Return [x, y] of the center of cell containing provided text 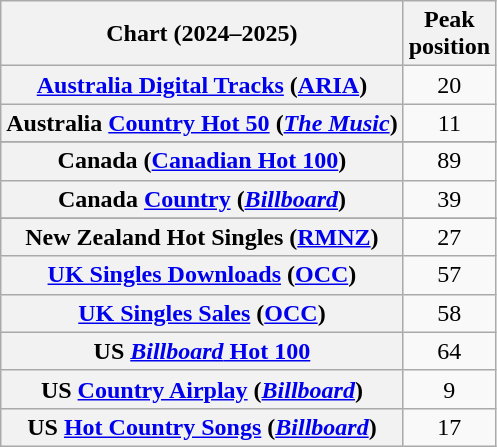
57 [449, 275]
Canada Country (Billboard) [202, 199]
US Country Airplay (Billboard) [202, 389]
17 [449, 427]
Australia Country Hot 50 (The Music) [202, 123]
US Hot Country Songs (Billboard) [202, 427]
New Zealand Hot Singles (RMNZ) [202, 237]
Chart (2024–2025) [202, 34]
Australia Digital Tracks (ARIA) [202, 85]
89 [449, 161]
Canada (Canadian Hot 100) [202, 161]
27 [449, 237]
9 [449, 389]
39 [449, 199]
Peakposition [449, 34]
58 [449, 313]
11 [449, 123]
UK Singles Downloads (OCC) [202, 275]
64 [449, 351]
US Billboard Hot 100 [202, 351]
20 [449, 85]
UK Singles Sales (OCC) [202, 313]
